Scan for the cell matching the given text and deliver its [x, y] coordinate at center. 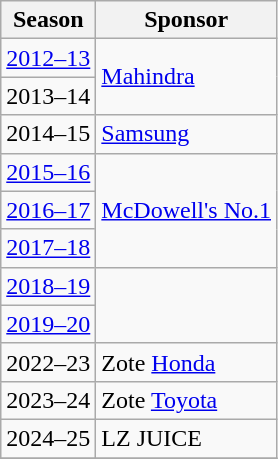
McDowell's No.1 [186, 210]
Samsung [186, 134]
Zote Toyota [186, 400]
Sponsor [186, 20]
2012–13 [48, 58]
Season [48, 20]
2022–23 [48, 362]
2024–25 [48, 438]
2013–14 [48, 96]
2017–18 [48, 248]
2014–15 [48, 134]
2023–24 [48, 400]
Zote Honda [186, 362]
2018–19 [48, 286]
2016–17 [48, 210]
Mahindra [186, 77]
LZ JUICE [186, 438]
2019–20 [48, 324]
2015–16 [48, 172]
